Scan for the cell matching the given text and deliver its (X, Y) coordinate at center. 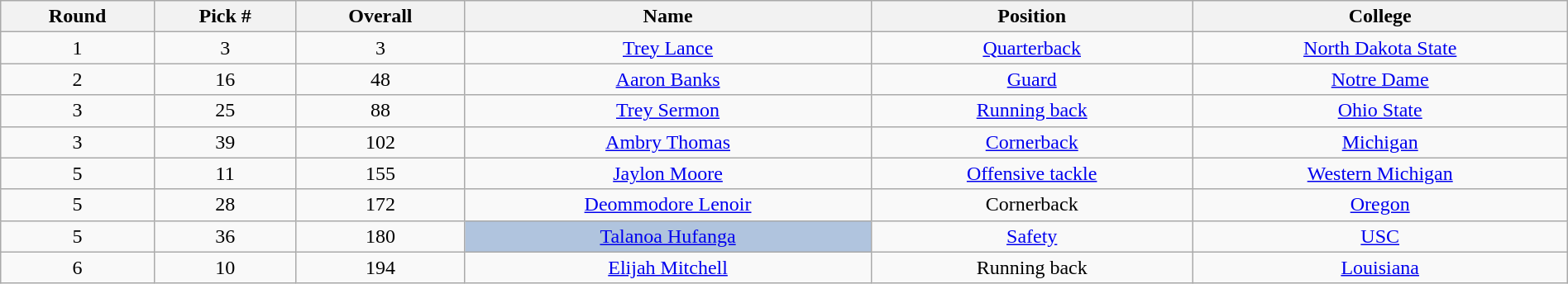
Ohio State (1379, 111)
10 (225, 267)
Deommodore Lenoir (668, 205)
Trey Lance (668, 48)
Elijah Mitchell (668, 267)
Round (78, 17)
172 (380, 205)
28 (225, 205)
48 (380, 79)
180 (380, 236)
College (1379, 17)
36 (225, 236)
Guard (1032, 79)
Jaylon Moore (668, 173)
Quarterback (1032, 48)
Overall (380, 17)
Ambry Thomas (668, 142)
11 (225, 173)
155 (380, 173)
Oregon (1379, 205)
Notre Dame (1379, 79)
Safety (1032, 236)
102 (380, 142)
2 (78, 79)
Michigan (1379, 142)
16 (225, 79)
Pick # (225, 17)
North Dakota State (1379, 48)
Offensive tackle (1032, 173)
194 (380, 267)
Name (668, 17)
Louisiana (1379, 267)
Trey Sermon (668, 111)
Western Michigan (1379, 173)
39 (225, 142)
Talanoa Hufanga (668, 236)
1 (78, 48)
88 (380, 111)
USC (1379, 236)
Position (1032, 17)
25 (225, 111)
Aaron Banks (668, 79)
6 (78, 267)
